Detect which cell encompasses the target text, then output its [x, y] center coordinate. 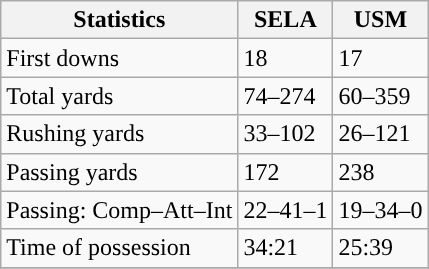
Passing yards [120, 172]
Passing: Comp–Att–Int [120, 210]
34:21 [286, 248]
74–274 [286, 96]
USM [380, 20]
17 [380, 58]
25:39 [380, 248]
Rushing yards [120, 134]
238 [380, 172]
SELA [286, 20]
18 [286, 58]
First downs [120, 58]
Statistics [120, 20]
60–359 [380, 96]
33–102 [286, 134]
Time of possession [120, 248]
19–34–0 [380, 210]
172 [286, 172]
22–41–1 [286, 210]
26–121 [380, 134]
Total yards [120, 96]
